For the text-containing cell, return its midpoint in (X, Y) coordinate format. 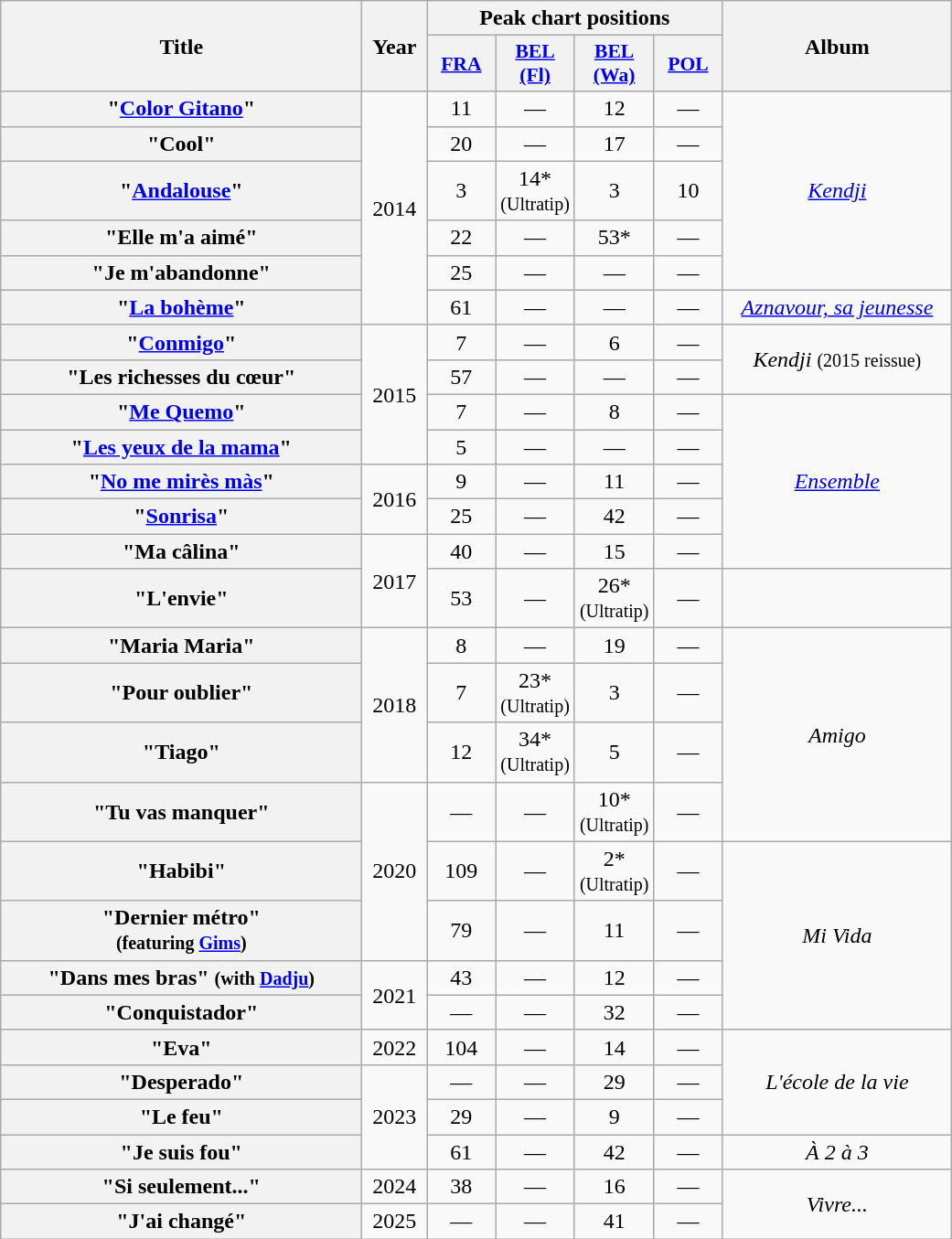
"Sonrisa" (181, 517)
26*(Ultratip) (615, 598)
Mi Vida (838, 935)
53 (461, 598)
"Si seulement..." (181, 1187)
"Ma câlina" (181, 551)
10 (688, 190)
14 (615, 1047)
104 (461, 1047)
41 (615, 1222)
"Elle m'a aimé" (181, 238)
"L'envie" (181, 598)
43 (461, 977)
"Les richesses du cœur" (181, 377)
"Maria Maria" (181, 646)
16 (615, 1187)
"Tiago" (181, 752)
Peak chart positions (574, 18)
Aznavour, sa jeunesse (838, 307)
2015 (395, 394)
"Me Quemo" (181, 411)
FRA (461, 64)
2017 (395, 582)
109 (461, 871)
20 (461, 144)
"Tu vas manquer" (181, 812)
32 (615, 1012)
"Le feu" (181, 1116)
"Dernier métro"(featuring Gims) (181, 931)
"Desperado" (181, 1082)
L'école de la vie (838, 1082)
40 (461, 551)
"Je suis fou" (181, 1151)
BEL(Fl) (536, 64)
Kendji (838, 190)
38 (461, 1187)
15 (615, 551)
"Color Gitano" (181, 109)
17 (615, 144)
2022 (395, 1047)
Album (838, 46)
2018 (395, 705)
2016 (395, 499)
34*(Ultratip) (536, 752)
10*(Ultratip) (615, 812)
14*(Ultratip) (536, 190)
"Andalouse" (181, 190)
"Dans mes bras" (with Dadju) (181, 977)
2021 (395, 995)
"Conquistador" (181, 1012)
"Habibi" (181, 871)
"No me mirès màs" (181, 482)
19 (615, 646)
22 (461, 238)
"Pour oublier" (181, 693)
Kendji (2015 reissue) (838, 359)
2023 (395, 1116)
23*(Ultratip) (536, 693)
Year (395, 46)
2014 (395, 208)
"Cool" (181, 144)
Ensemble (838, 481)
"Les yeux de la mama" (181, 447)
"Je m'abandonne" (181, 272)
57 (461, 377)
53* (615, 238)
Vivre... (838, 1204)
"J'ai changé" (181, 1222)
POL (688, 64)
"Conmigo" (181, 342)
Amigo (838, 735)
Title (181, 46)
À 2 à 3 (838, 1151)
"Eva" (181, 1047)
6 (615, 342)
2020 (395, 871)
BEL(Wa) (615, 64)
"La bohème" (181, 307)
2024 (395, 1187)
79 (461, 931)
2025 (395, 1222)
2*(Ultratip) (615, 871)
